From the cell containing the given text, extract its center point as [x, y] coordinate. 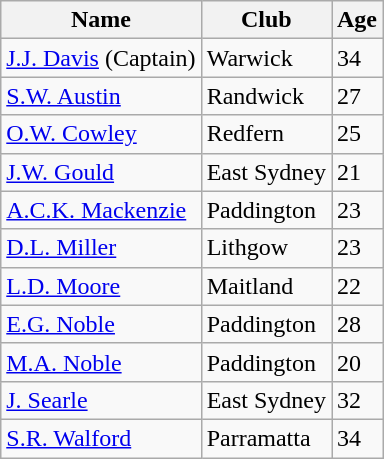
27 [358, 96]
32 [358, 400]
E.G. Noble [101, 324]
25 [358, 134]
S.R. Walford [101, 438]
M.A. Noble [101, 362]
S.W. Austin [101, 96]
O.W. Cowley [101, 134]
Parramatta [266, 438]
Warwick [266, 58]
22 [358, 286]
Randwick [266, 96]
Name [101, 20]
D.L. Miller [101, 248]
28 [358, 324]
Maitland [266, 286]
Club [266, 20]
Redfern [266, 134]
Lithgow [266, 248]
21 [358, 172]
Age [358, 20]
20 [358, 362]
J.W. Gould [101, 172]
L.D. Moore [101, 286]
J. Searle [101, 400]
J.J. Davis (Captain) [101, 58]
A.C.K. Mackenzie [101, 210]
